From the cell containing the given text, extract its center point as [x, y] coordinate. 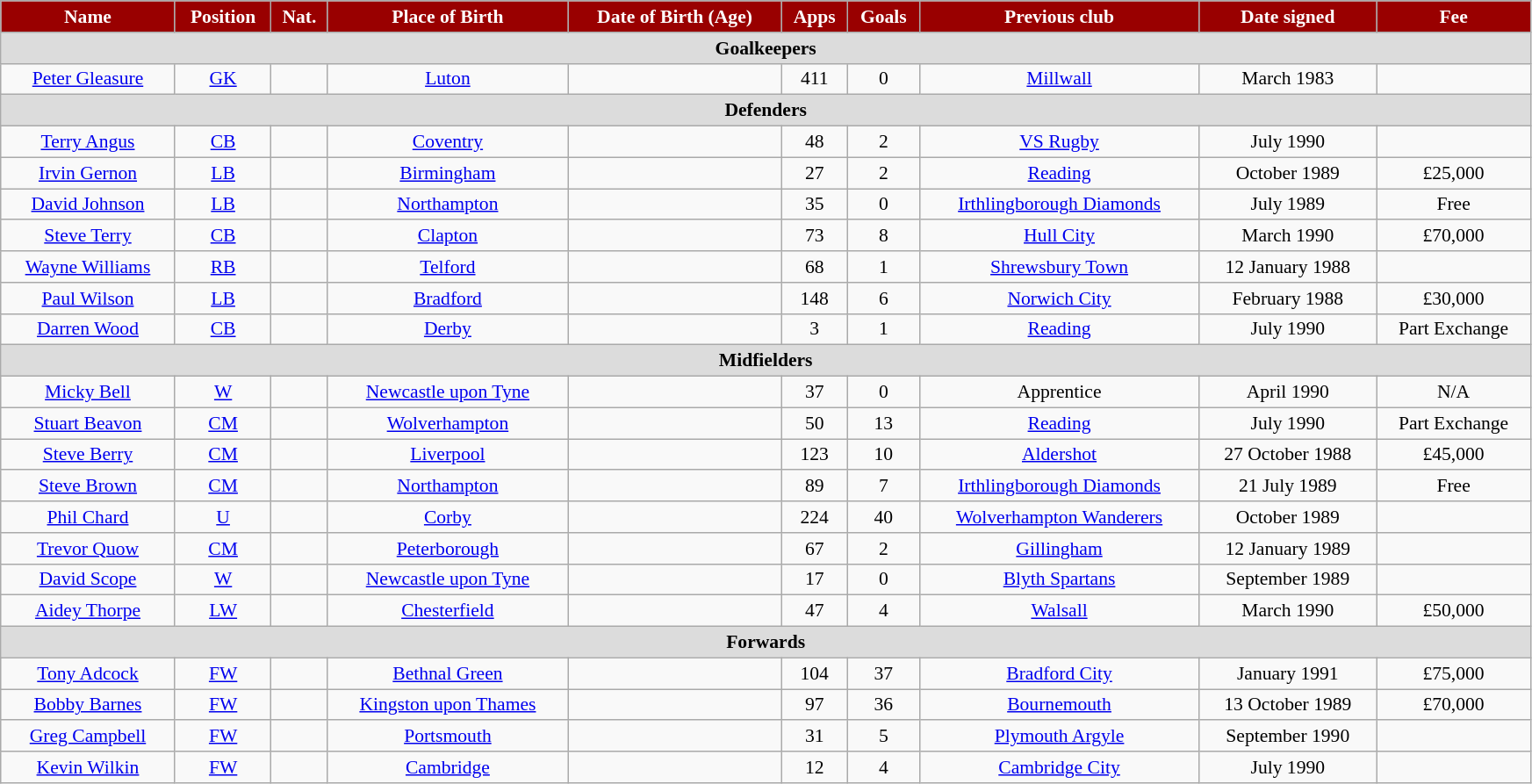
February 1988 [1288, 298]
8 [883, 236]
Darren Wood [88, 329]
35 [815, 205]
Terry Angus [88, 142]
Aldershot [1059, 455]
N/A [1454, 392]
5 [883, 737]
January 1991 [1288, 673]
Cambridge City [1059, 767]
Norwich City [1059, 298]
27 October 1988 [1288, 455]
48 [815, 142]
GK [223, 79]
Portsmouth [448, 737]
12 [815, 767]
3 [815, 329]
Date of Birth (Age) [674, 17]
VS Rugby [1059, 142]
Phil Chard [88, 517]
Paul Wilson [88, 298]
17 [815, 579]
148 [815, 298]
Date signed [1288, 17]
68 [815, 267]
Goals [883, 17]
Derby [448, 329]
224 [815, 517]
LW [223, 611]
12 January 1988 [1288, 267]
27 [815, 173]
12 January 1989 [1288, 549]
Telford [448, 267]
September 1989 [1288, 579]
Apps [815, 17]
Walsall [1059, 611]
Stuart Beavon [88, 423]
March 1983 [1288, 79]
Bethnal Green [448, 673]
104 [815, 673]
123 [815, 455]
Kevin Wilkin [88, 767]
Micky Bell [88, 392]
Luton [448, 79]
Corby [448, 517]
Birmingham [448, 173]
Clapton [448, 236]
Peterborough [448, 549]
Greg Campbell [88, 737]
Wayne Williams [88, 267]
£25,000 [1454, 173]
Defenders [766, 111]
Place of Birth [448, 17]
Bradford [448, 298]
Wolverhampton Wanderers [1059, 517]
Tony Adcock [88, 673]
Previous club [1059, 17]
7 [883, 486]
13 [883, 423]
40 [883, 517]
David Scope [88, 579]
67 [815, 549]
RB [223, 267]
Shrewsbury Town [1059, 267]
Goalkeepers [766, 48]
Chesterfield [448, 611]
£45,000 [1454, 455]
Bradford City [1059, 673]
Blyth Spartans [1059, 579]
13 October 1989 [1288, 705]
Fee [1454, 17]
July 1989 [1288, 205]
Nat. [299, 17]
Hull City [1059, 236]
U [223, 517]
£75,000 [1454, 673]
Apprentice [1059, 392]
Aidey Thorpe [88, 611]
97 [815, 705]
£50,000 [1454, 611]
Liverpool [448, 455]
Coventry [448, 142]
Cambridge [448, 767]
Bobby Barnes [88, 705]
September 1990 [1288, 737]
Kingston upon Thames [448, 705]
April 1990 [1288, 392]
Bournemouth [1059, 705]
Millwall [1059, 79]
Forwards [766, 643]
411 [815, 79]
89 [815, 486]
Wolverhampton [448, 423]
36 [883, 705]
Steve Brown [88, 486]
Gillingham [1059, 549]
Midfielders [766, 361]
Irvin Gernon [88, 173]
Name [88, 17]
Peter Gleasure [88, 79]
31 [815, 737]
Steve Berry [88, 455]
David Johnson [88, 205]
73 [815, 236]
21 July 1989 [1288, 486]
47 [815, 611]
Trevor Quow [88, 549]
£30,000 [1454, 298]
Position [223, 17]
Steve Terry [88, 236]
10 [883, 455]
50 [815, 423]
6 [883, 298]
Plymouth Argyle [1059, 737]
